Search for the cell housing the specified text and yield its (x, y) center coordinate. 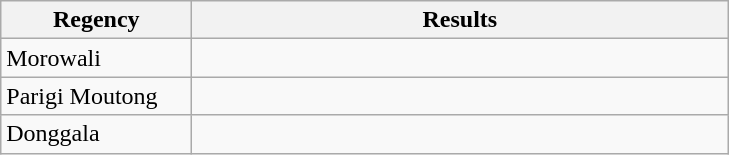
Results (460, 20)
Morowali (96, 58)
Regency (96, 20)
Parigi Moutong (96, 96)
Donggala (96, 134)
